Return (x, y) of the center of cell containing provided text 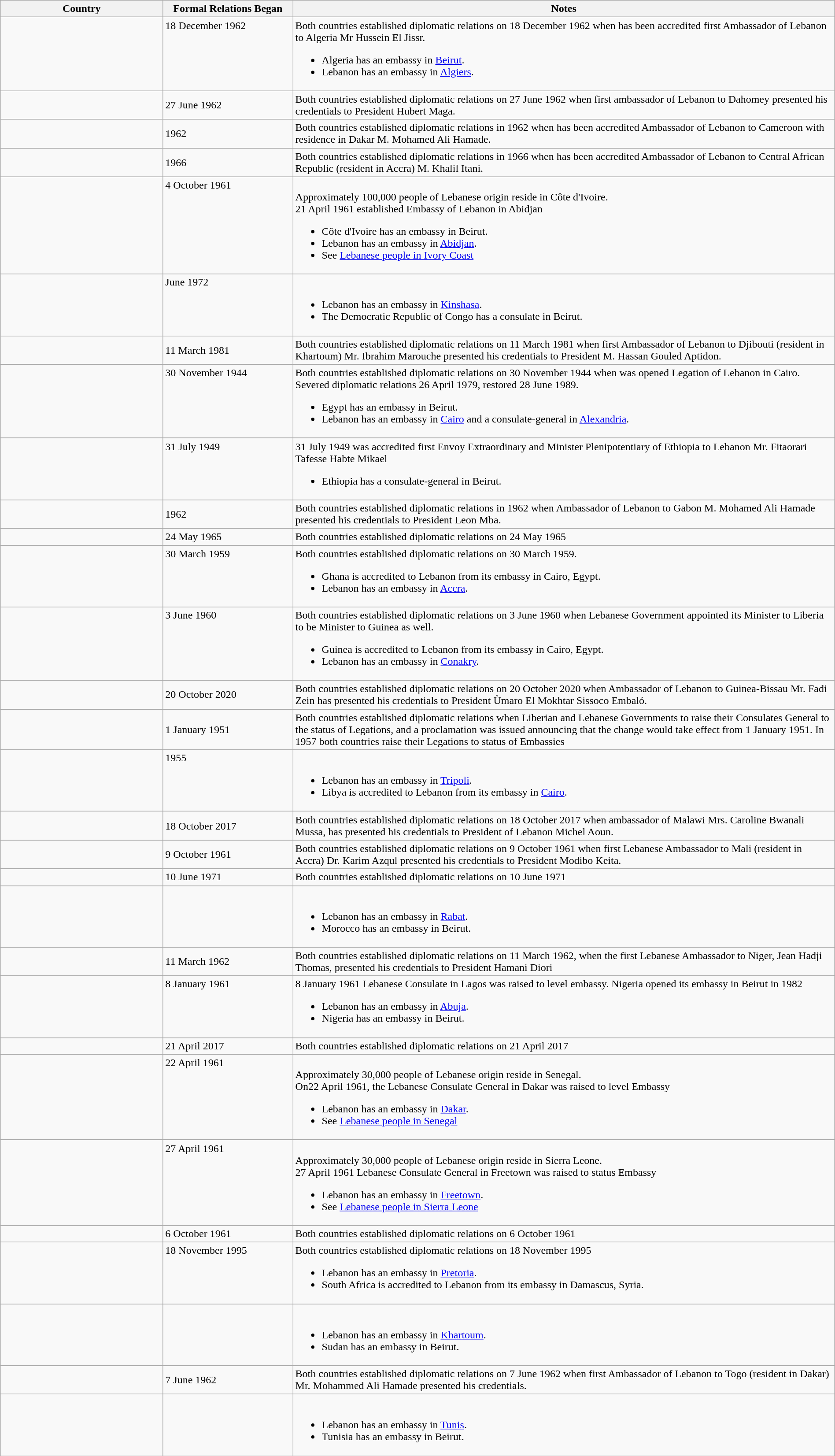
21 April 2017 (228, 1046)
3 June 1960 (228, 644)
Notes (564, 9)
8 January 1961 (228, 1007)
31 July 1949 (228, 469)
Lebanon has an embassy in Tripoli.Libya is accredited to Lebanon from its embassy in Cairo. (564, 781)
22 April 1961 (228, 1097)
1955 (228, 781)
18 December 1962 (228, 54)
Formal Relations Began (228, 9)
6 October 1961 (228, 1234)
June 1972 (228, 305)
4 October 1961 (228, 226)
Lebanon has an embassy in Khartoum.Sudan has an embassy in Beirut. (564, 1335)
11 March 1981 (228, 350)
30 November 1944 (228, 401)
1966 (228, 162)
Both countries established diplomatic relations on 21 April 2017 (564, 1046)
1 January 1951 (228, 730)
24 May 1965 (228, 537)
Lebanon has an embassy in Tunis.Tunisia has an embassy in Beirut. (564, 1425)
18 November 1995 (228, 1273)
9 October 1961 (228, 855)
11 March 1962 (228, 961)
Country (82, 9)
27 April 1961 (228, 1182)
Lebanon has an embassy in Kinshasa.The Democratic Republic of Congo has a consulate in Beirut. (564, 305)
27 June 1962 (228, 105)
Lebanon has an embassy in Rabat.Morocco has an embassy in Beirut. (564, 916)
30 March 1959 (228, 576)
Both countries established diplomatic relations on 10 June 1971 (564, 877)
Both countries established diplomatic relations on 24 May 1965 (564, 537)
7 June 1962 (228, 1380)
10 June 1971 (228, 877)
18 October 2017 (228, 826)
Both countries established diplomatic relations on 6 October 1961 (564, 1234)
20 October 2020 (228, 695)
